From the cell containing the given text, extract its center point as (X, Y) coordinate. 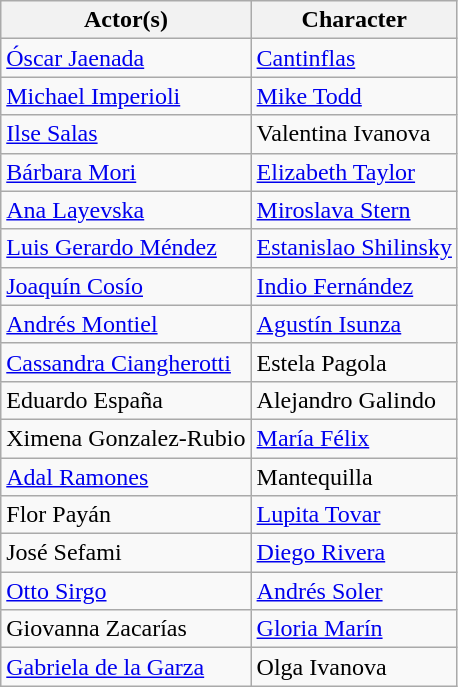
José Sefami (126, 553)
Cantinflas (354, 58)
Otto Sirgo (126, 591)
Indio Fernández (354, 286)
Actor(s) (126, 20)
Olga Ivanova (354, 667)
Miroslava Stern (354, 210)
Estanislao Shilinsky (354, 248)
Andrés Montiel (126, 324)
Ximena Gonzalez-Rubio (126, 438)
Ana Layevska (126, 210)
Giovanna Zacarías (126, 629)
Mantequilla (354, 477)
Agustín Isunza (354, 324)
Gloria Marín (354, 629)
Elizabeth Taylor (354, 172)
Luis Gerardo Méndez (126, 248)
Óscar Jaenada (126, 58)
Lupita Tovar (354, 515)
Gabriela de la Garza (126, 667)
Ilse Salas (126, 134)
Character (354, 20)
Diego Rivera (354, 553)
Adal Ramones (126, 477)
Michael Imperioli (126, 96)
Bárbara Mori (126, 172)
Mike Todd (354, 96)
María Félix (354, 438)
Joaquín Cosío (126, 286)
Andrés Soler (354, 591)
Valentina Ivanova (354, 134)
Flor Payán (126, 515)
Cassandra Ciangherotti (126, 362)
Eduardo España (126, 400)
Estela Pagola (354, 362)
Alejandro Galindo (354, 400)
